Determine the (X, Y) coordinate at the center of the cell enclosing the given text.  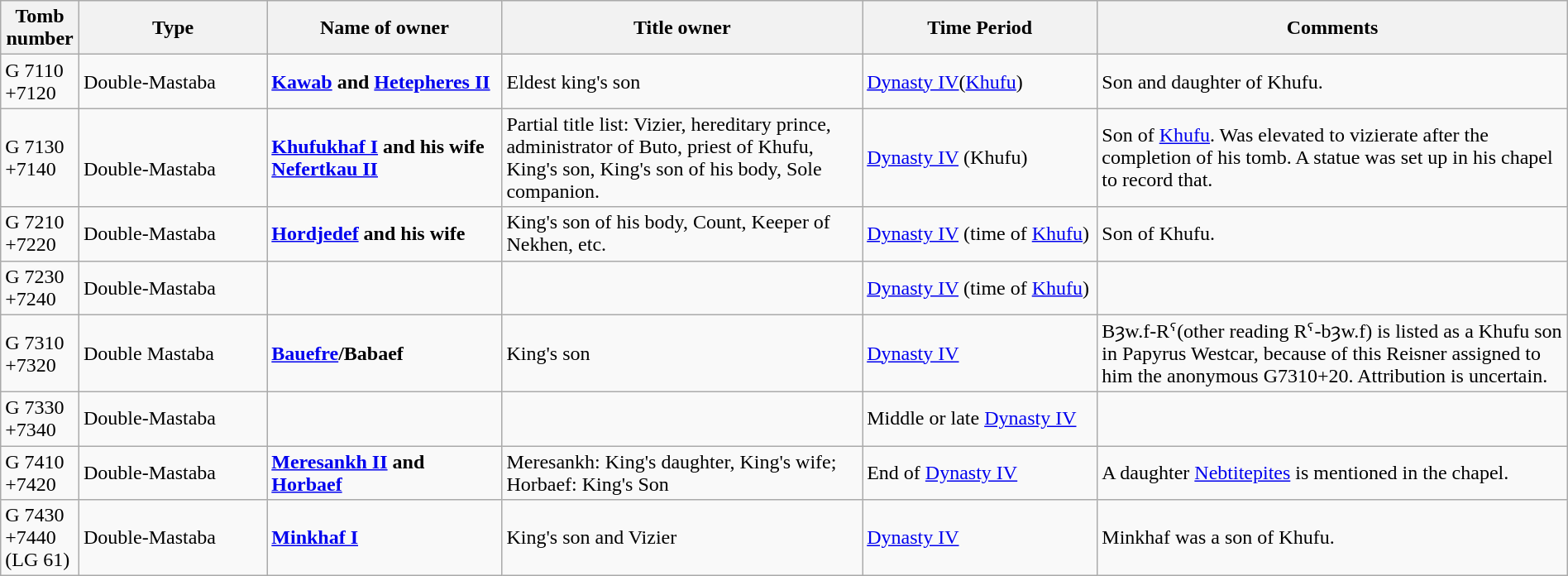
G 7110 +7120 (40, 81)
Minkhaf I (385, 538)
Dynasty IV (Khufu) (980, 157)
Double Mastaba (172, 353)
Comments (1332, 28)
Bauefre/Babaef (385, 353)
Title owner (682, 28)
Meresankh II and Horbaef (385, 473)
Name of owner (385, 28)
Khufukhaf I and his wife Nefertkau II (385, 157)
Son and daughter of Khufu. (1332, 81)
Son of Khufu. Was elevated to vizierate after the completion of his tomb. A statue was set up in his chapel to record that. (1332, 157)
Dynasty IV(Khufu) (980, 81)
G 7410 +7420 (40, 473)
Eldest king's son (682, 81)
Time Period (980, 28)
G 7310 +7320 (40, 353)
End of Dynasty IV (980, 473)
King's son of his body, Count, Keeper of Nekhen, etc. (682, 233)
G 7430 +7440 (LG 61) (40, 538)
Minkhaf was a son of Khufu. (1332, 538)
Hordjedef and his wife (385, 233)
Meresankh: King's daughter, King's wife; Horbaef: King's Son (682, 473)
Type (172, 28)
G 7230 +7240 (40, 288)
G 7210 +7220 (40, 233)
Son of Khufu. (1332, 233)
King's son (682, 353)
A daughter Nebtitepites is mentioned in the chapel. (1332, 473)
Tomb number (40, 28)
Kawab and Hetepheres II (385, 81)
King's son and Vizier (682, 538)
G 7330 +7340 (40, 419)
G 7130 +7140 (40, 157)
Partial title list: Vizier, hereditary prince, administrator of Buto, priest of Khufu, King's son, King's son of his body, Sole companion. (682, 157)
Middle or late Dynasty IV (980, 419)
